Return the [X, Y] coordinate for the center point of the cell that contains the specified text.  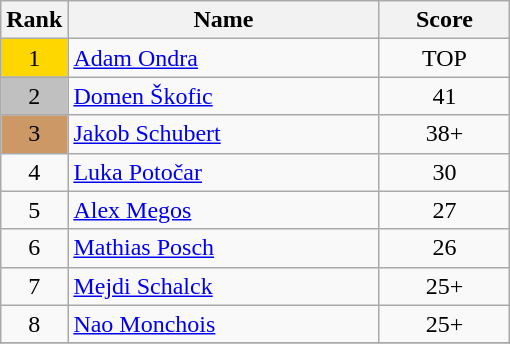
5 [34, 210]
2 [34, 96]
Adam Ondra [224, 58]
30 [444, 172]
Alex Megos [224, 210]
Rank [34, 20]
TOP [444, 58]
26 [444, 248]
Luka Potočar [224, 172]
Name [224, 20]
27 [444, 210]
8 [34, 324]
6 [34, 248]
Score [444, 20]
Nao Monchois [224, 324]
3 [34, 134]
1 [34, 58]
Mathias Posch [224, 248]
7 [34, 286]
4 [34, 172]
Domen Škofic [224, 96]
Mejdi Schalck [224, 286]
Jakob Schubert [224, 134]
38+ [444, 134]
41 [444, 96]
